Detect which cell encompasses the target text, then output its [X, Y] center coordinate. 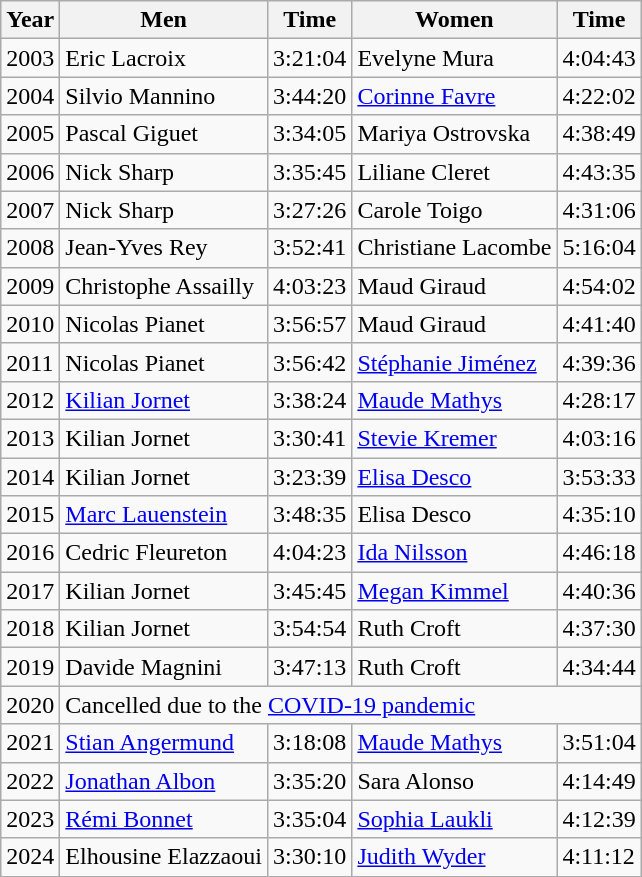
2011 [30, 362]
3:21:04 [309, 58]
2004 [30, 96]
4:41:40 [599, 324]
4:22:02 [599, 96]
3:38:24 [309, 400]
Davide Magnini [164, 667]
3:48:35 [309, 515]
3:45:45 [309, 591]
2016 [30, 553]
2023 [30, 819]
4:38:49 [599, 134]
3:18:08 [309, 743]
4:11:12 [599, 857]
3:52:41 [309, 248]
Corinne Favre [454, 96]
4:14:49 [599, 781]
Women [454, 20]
Megan Kimmel [454, 591]
Ida Nilsson [454, 553]
4:28:17 [599, 400]
Sophia Laukli [454, 819]
Elhousine Elazzaoui [164, 857]
3:44:20 [309, 96]
2021 [30, 743]
Stian Angermund [164, 743]
2020 [30, 705]
3:51:04 [599, 743]
3:56:57 [309, 324]
4:04:23 [309, 553]
2010 [30, 324]
2014 [30, 477]
2018 [30, 629]
4:03:16 [599, 438]
2007 [30, 210]
Cancelled due to the COVID-19 pandemic [350, 705]
Men [164, 20]
Silvio Mannino [164, 96]
3:30:10 [309, 857]
3:53:33 [599, 477]
Mariya Ostrovska [454, 134]
3:35:04 [309, 819]
2008 [30, 248]
Evelyne Mura [454, 58]
2006 [30, 172]
Marc Lauenstein [164, 515]
Rémi Bonnet [164, 819]
2005 [30, 134]
4:34:44 [599, 667]
4:43:35 [599, 172]
3:27:26 [309, 210]
2024 [30, 857]
3:47:13 [309, 667]
4:40:36 [599, 591]
4:37:30 [599, 629]
3:23:39 [309, 477]
2022 [30, 781]
Stevie Kremer [454, 438]
3:34:05 [309, 134]
4:54:02 [599, 286]
Sara Alonso [454, 781]
Pascal Giguet [164, 134]
Year [30, 20]
3:35:45 [309, 172]
2017 [30, 591]
4:35:10 [599, 515]
2003 [30, 58]
2012 [30, 400]
Stéphanie Jiménez [454, 362]
3:30:41 [309, 438]
2013 [30, 438]
2015 [30, 515]
2009 [30, 286]
4:46:18 [599, 553]
Jean-Yves Rey [164, 248]
3:35:20 [309, 781]
5:16:04 [599, 248]
4:03:23 [309, 286]
Liliane Cleret [454, 172]
Christiane Lacombe [454, 248]
Eric Lacroix [164, 58]
Cedric Fleureton [164, 553]
3:54:54 [309, 629]
Carole Toigo [454, 210]
4:12:39 [599, 819]
3:56:42 [309, 362]
4:31:06 [599, 210]
Christophe Assailly [164, 286]
Jonathan Albon [164, 781]
2019 [30, 667]
4:39:36 [599, 362]
Judith Wyder [454, 857]
4:04:43 [599, 58]
